Extract the (x, y) coordinate from the center of the cell holding the provided text.  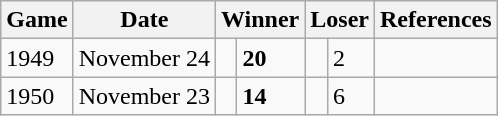
Date (144, 20)
November 24 (144, 58)
20 (271, 58)
Winner (260, 20)
6 (350, 96)
Loser (340, 20)
1950 (37, 96)
Game (37, 20)
2 (350, 58)
1949 (37, 58)
14 (271, 96)
November 23 (144, 96)
References (436, 20)
